Locate the cell with the specified text and output its (x, y) center coordinate. 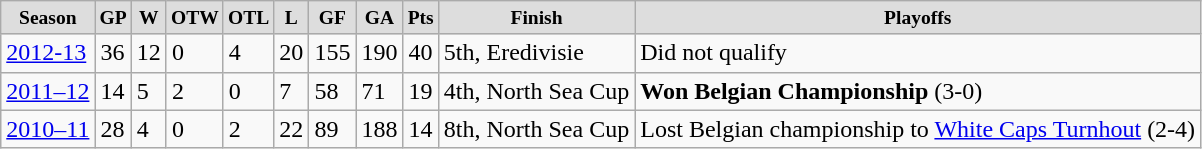
Did not qualify (918, 53)
71 (380, 91)
19 (420, 91)
W (148, 18)
GP (113, 18)
GF (332, 18)
36 (113, 53)
188 (380, 129)
8th, North Sea Cup (536, 129)
Lost Belgian championship to White Caps Turnhout (2-4) (918, 129)
155 (332, 53)
Finish (536, 18)
OTL (248, 18)
58 (332, 91)
4th, North Sea Cup (536, 91)
190 (380, 53)
7 (292, 91)
GA (380, 18)
Pts (420, 18)
20 (292, 53)
22 (292, 129)
2012-13 (48, 53)
5 (148, 91)
2010–11 (48, 129)
12 (148, 53)
OTW (194, 18)
40 (420, 53)
Won Belgian Championship (3-0) (918, 91)
Playoffs (918, 18)
5th, Eredivisie (536, 53)
Season (48, 18)
L (292, 18)
89 (332, 129)
2011–12 (48, 91)
28 (113, 129)
